Identify which cell holds the provided text, then report its [x, y] central coordinate. 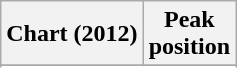
Chart (2012) [72, 34]
Peakposition [189, 34]
